Search for the cell housing the specified text and yield its [X, Y] center coordinate. 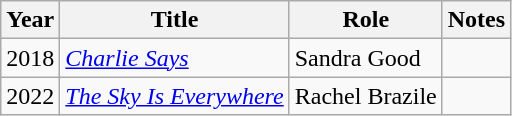
The Sky Is Everywhere [174, 96]
Rachel Brazile [366, 96]
Charlie Says [174, 58]
2018 [30, 58]
Notes [476, 20]
Sandra Good [366, 58]
Year [30, 20]
Title [174, 20]
Role [366, 20]
2022 [30, 96]
